Scan for the cell matching the given text and deliver its [x, y] coordinate at center. 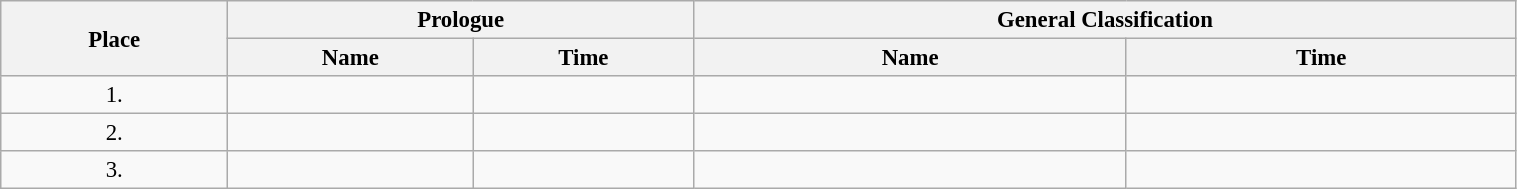
General Classification [1105, 20]
Place [114, 38]
3. [114, 170]
Prologue [461, 20]
1. [114, 95]
2. [114, 133]
